For the text-containing cell, return its midpoint in [X, Y] coordinate format. 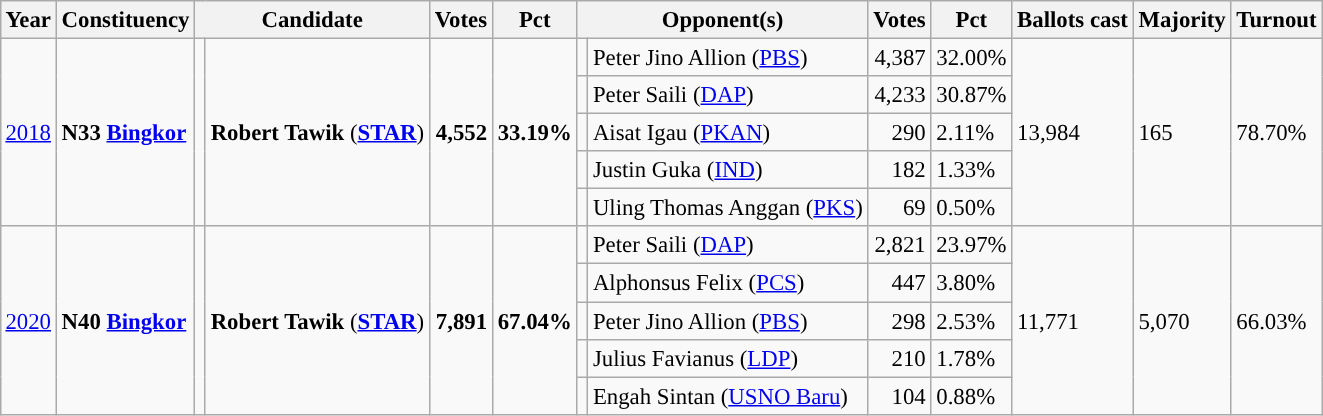
Justin Guka (IND) [728, 170]
Candidate [312, 20]
N33 Bingkor [125, 132]
Julius Favianus (LDP) [728, 358]
Constituency [125, 20]
2018 [28, 132]
Turnout [1276, 20]
1.78% [972, 358]
23.97% [972, 245]
4,387 [900, 57]
Alphonsus Felix (PCS) [728, 283]
33.19% [534, 132]
165 [1182, 132]
2.11% [972, 133]
Uling Thomas Anggan (PKS) [728, 208]
210 [900, 358]
2020 [28, 320]
2.53% [972, 321]
4,233 [900, 95]
7,891 [460, 320]
4,552 [460, 132]
67.04% [534, 320]
3.80% [972, 283]
30.87% [972, 95]
11,771 [1072, 320]
Ballots cast [1072, 20]
Year [28, 20]
Engah Sintan (USNO Baru) [728, 396]
104 [900, 396]
66.03% [1276, 320]
5,070 [1182, 320]
182 [900, 170]
2,821 [900, 245]
0.88% [972, 396]
69 [900, 208]
N40 Bingkor [125, 320]
298 [900, 321]
32.00% [972, 57]
1.33% [972, 170]
13,984 [1072, 132]
447 [900, 283]
78.70% [1276, 132]
Majority [1182, 20]
Opponent(s) [722, 20]
290 [900, 133]
Aisat Igau (PKAN) [728, 133]
0.50% [972, 208]
